Detect which cell encompasses the target text, then output its [X, Y] center coordinate. 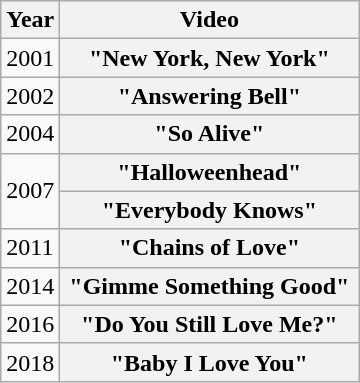
2011 [30, 248]
"Everybody Knows" [210, 210]
2018 [30, 362]
2002 [30, 96]
"New York, New York" [210, 58]
"Answering Bell" [210, 96]
2016 [30, 324]
2001 [30, 58]
"Baby I Love You" [210, 362]
"Halloweenhead" [210, 172]
"Chains of Love" [210, 248]
2007 [30, 191]
Year [30, 20]
Video [210, 20]
2004 [30, 134]
2014 [30, 286]
"So Alive" [210, 134]
"Do You Still Love Me?" [210, 324]
"Gimme Something Good" [210, 286]
